Extract the [x, y] coordinate from the center of the cell holding the provided text.  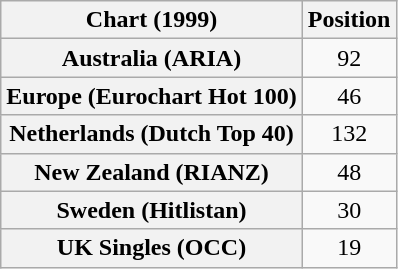
Chart (1999) [152, 20]
Australia (ARIA) [152, 58]
Position [349, 20]
132 [349, 134]
Netherlands (Dutch Top 40) [152, 134]
Europe (Eurochart Hot 100) [152, 96]
30 [349, 210]
19 [349, 248]
46 [349, 96]
48 [349, 172]
UK Singles (OCC) [152, 248]
92 [349, 58]
New Zealand (RIANZ) [152, 172]
Sweden (Hitlistan) [152, 210]
